Scan for the cell matching the given text and deliver its (X, Y) coordinate at center. 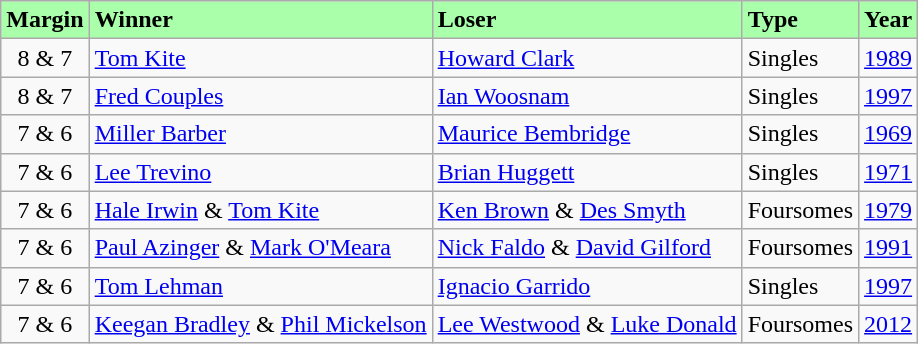
Paul Azinger & Mark O'Meara (260, 248)
Winner (260, 20)
Howard Clark (587, 58)
Brian Huggett (587, 172)
Ken Brown & Des Smyth (587, 210)
Lee Westwood & Luke Donald (587, 324)
Margin (45, 20)
Miller Barber (260, 134)
1979 (888, 210)
Tom Kite (260, 58)
Ignacio Garrido (587, 286)
Hale Irwin & Tom Kite (260, 210)
Type (800, 20)
Loser (587, 20)
1991 (888, 248)
1989 (888, 58)
Nick Faldo & David Gilford (587, 248)
Fred Couples (260, 96)
1971 (888, 172)
2012 (888, 324)
Maurice Bembridge (587, 134)
Year (888, 20)
Lee Trevino (260, 172)
Keegan Bradley & Phil Mickelson (260, 324)
Tom Lehman (260, 286)
Ian Woosnam (587, 96)
1969 (888, 134)
